Locate the cell with the specified text and output its [x, y] center coordinate. 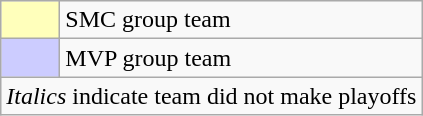
Italics indicate team did not make playoffs [212, 96]
MVP group team [241, 58]
SMC group team [241, 20]
